Find where the given text appears and provide that cell's center as [x, y] coordinate. 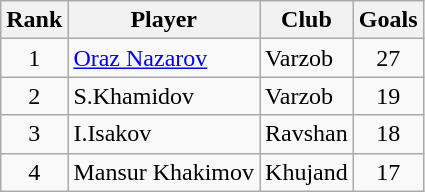
S.Khamidov [164, 96]
19 [388, 96]
1 [34, 58]
Goals [388, 20]
Oraz Nazarov [164, 58]
4 [34, 172]
I.Isakov [164, 134]
Player [164, 20]
18 [388, 134]
Khujand [307, 172]
Rank [34, 20]
Club [307, 20]
17 [388, 172]
Mansur Khakimov [164, 172]
3 [34, 134]
Ravshan [307, 134]
27 [388, 58]
2 [34, 96]
